Pinpoint the cell where the given text exists, returning its (X, Y) midpoint coordinate. 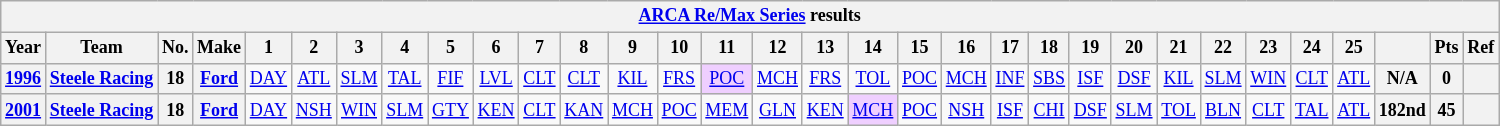
22 (1223, 48)
GLN (778, 110)
BLN (1223, 110)
No. (176, 48)
24 (1312, 48)
15 (920, 48)
FIF (451, 78)
182nd (1402, 110)
CHI (1050, 110)
3 (359, 48)
0 (1446, 78)
7 (540, 48)
2 (314, 48)
Pts (1446, 48)
8 (584, 48)
12 (778, 48)
45 (1446, 110)
6 (496, 48)
LVL (496, 78)
2001 (24, 110)
INF (1010, 78)
20 (1134, 48)
17 (1010, 48)
MEM (727, 110)
5 (451, 48)
GTY (451, 110)
Ref (1481, 48)
11 (727, 48)
13 (825, 48)
SBS (1050, 78)
1 (268, 48)
Team (101, 48)
Year (24, 48)
Make (220, 48)
19 (1090, 48)
23 (1268, 48)
9 (633, 48)
4 (405, 48)
25 (1354, 48)
10 (679, 48)
14 (873, 48)
1996 (24, 78)
ARCA Re/Max Series results (750, 16)
KAN (584, 110)
N/A (1402, 78)
16 (966, 48)
21 (1178, 48)
